From the cell containing the given text, extract its center point as (X, Y) coordinate. 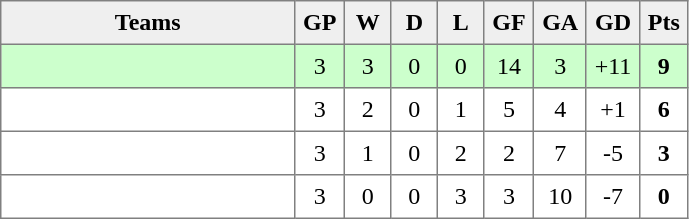
L (461, 23)
5 (509, 110)
GA (560, 23)
GP (320, 23)
D (414, 23)
10 (560, 197)
W (368, 23)
+1 (612, 110)
Pts (664, 23)
+11 (612, 66)
6 (664, 110)
14 (509, 66)
4 (560, 110)
Teams (148, 23)
7 (560, 153)
GD (612, 23)
9 (664, 66)
-7 (612, 197)
GF (509, 23)
-5 (612, 153)
